Capture the cell that displays the provided text and extract its (x, y) central coordinate. 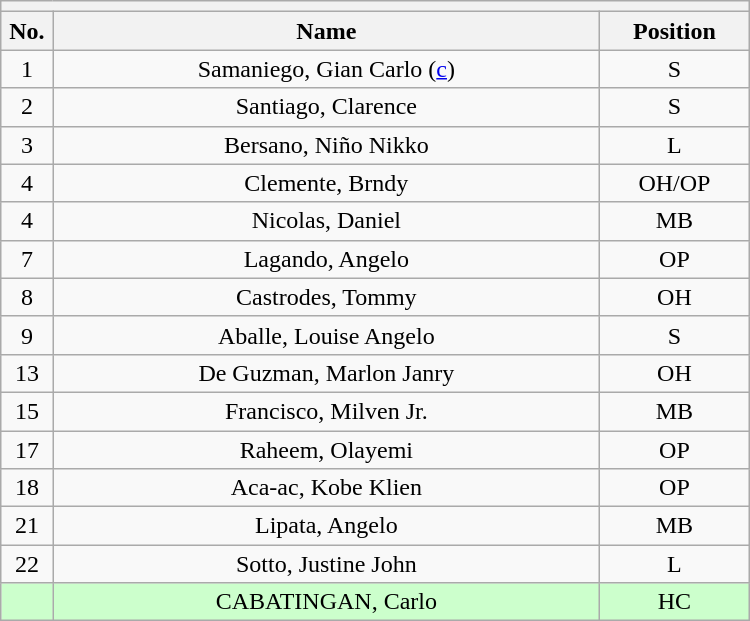
Position (675, 31)
Aballe, Louise Angelo (326, 335)
9 (27, 335)
De Guzman, Marlon Janry (326, 373)
1 (27, 69)
Aca-ac, Kobe Klien (326, 488)
Castrodes, Tommy (326, 297)
Bersano, Niño Nikko (326, 145)
Raheem, Olayemi (326, 449)
Santiago, Clarence (326, 107)
Sotto, Justine John (326, 564)
CABATINGAN, Carlo (326, 602)
8 (27, 297)
3 (27, 145)
Francisco, Milven Jr. (326, 411)
Samaniego, Gian Carlo (c) (326, 69)
22 (27, 564)
Nicolas, Daniel (326, 221)
21 (27, 526)
18 (27, 488)
Name (326, 31)
15 (27, 411)
17 (27, 449)
OH/OP (675, 183)
HC (675, 602)
7 (27, 259)
Clemente, Brndy (326, 183)
No. (27, 31)
Lipata, Angelo (326, 526)
Lagando, Angelo (326, 259)
13 (27, 373)
2 (27, 107)
